Capture the cell that displays the provided text and extract its (X, Y) central coordinate. 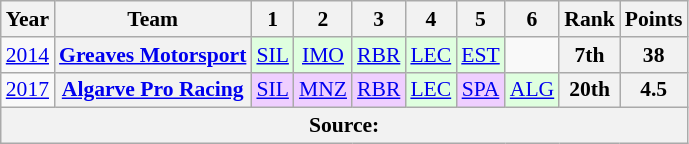
4.5 (654, 90)
1 (272, 19)
6 (532, 19)
IMO (323, 55)
Algarve Pro Racing (152, 90)
2 (323, 19)
5 (480, 19)
4 (430, 19)
3 (378, 19)
SPA (480, 90)
MNZ (323, 90)
2017 (28, 90)
Year (28, 19)
Source: (344, 126)
Greaves Motorsport (152, 55)
38 (654, 55)
ALG (532, 90)
Points (654, 19)
20th (590, 90)
Team (152, 19)
2014 (28, 55)
7th (590, 55)
EST (480, 55)
Rank (590, 19)
